Return [X, Y] of the center of cell containing provided text 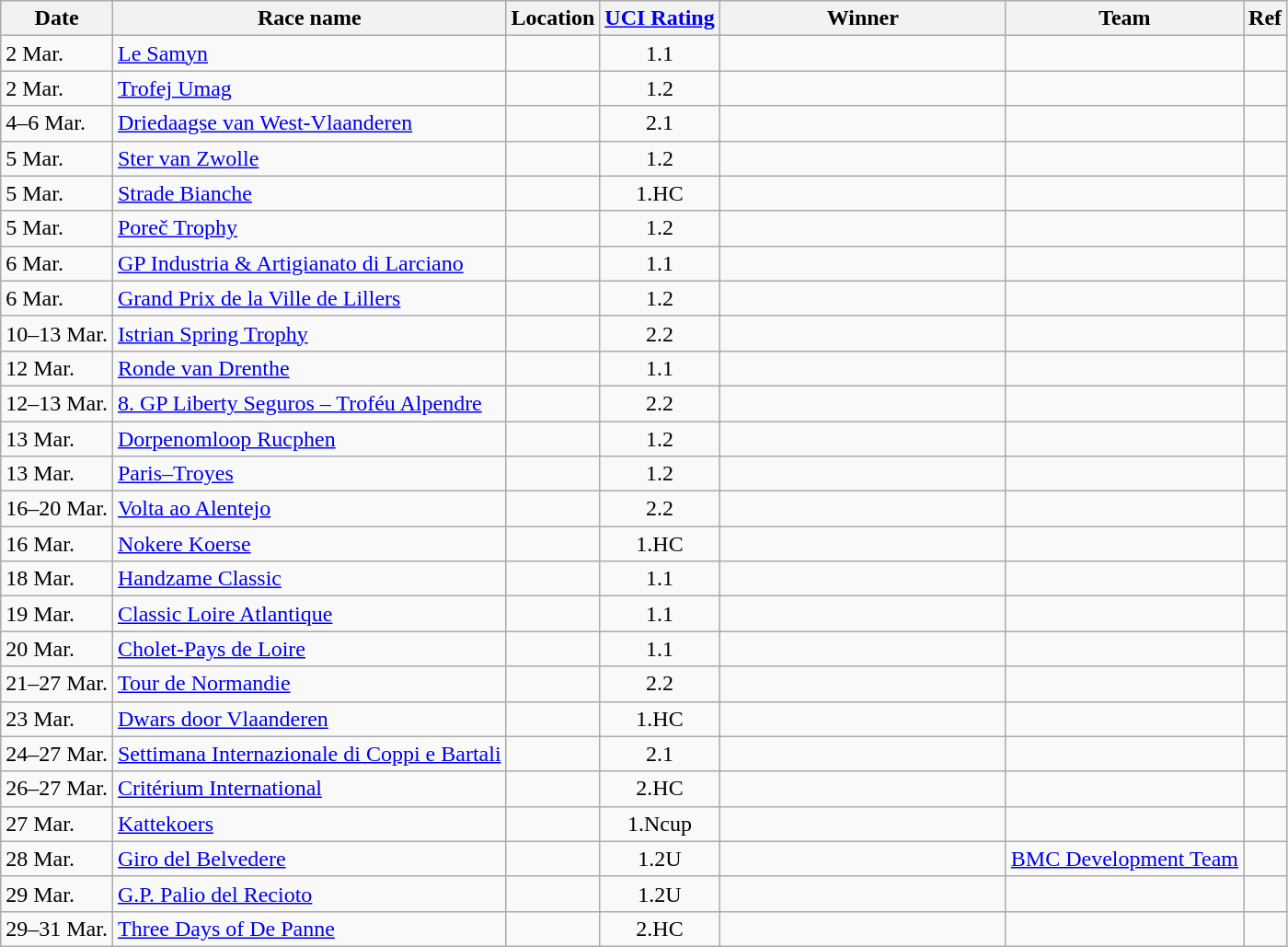
Team [1124, 18]
Date [57, 18]
Ref [1266, 18]
21–27 Mar. [57, 684]
UCI Rating [660, 18]
Winner [863, 18]
12–13 Mar. [57, 403]
20 Mar. [57, 649]
16 Mar. [57, 544]
Grand Prix de la Ville de Lillers [309, 298]
Tour de Normandie [309, 684]
Nokere Koerse [309, 544]
4–6 Mar. [57, 123]
Ster van Zwolle [309, 158]
12 Mar. [57, 368]
Three Days of De Panne [309, 929]
19 Mar. [57, 614]
8. GP Liberty Seguros – Troféu Alpendre [309, 403]
Handzame Classic [309, 579]
BMC Development Team [1124, 859]
Settimana Internazionale di Coppi e Bartali [309, 754]
28 Mar. [57, 859]
16–20 Mar. [57, 509]
Poreč Trophy [309, 228]
Volta ao Alentejo [309, 509]
29–31 Mar. [57, 929]
G.P. Palio del Recioto [309, 894]
Ronde van Drenthe [309, 368]
27 Mar. [57, 824]
18 Mar. [57, 579]
Paris–Troyes [309, 474]
Driedaagse van West-Vlaanderen [309, 123]
Dorpenomloop Rucphen [309, 439]
Kattekoers [309, 824]
Trofej Umag [309, 88]
24–27 Mar. [57, 754]
10–13 Mar. [57, 333]
Critérium International [309, 789]
26–27 Mar. [57, 789]
1.Ncup [660, 824]
Dwars door Vlaanderen [309, 719]
Le Samyn [309, 53]
Cholet-Pays de Loire [309, 649]
23 Mar. [57, 719]
GP Industria & Artigianato di Larciano [309, 263]
Istrian Spring Trophy [309, 333]
Race name [309, 18]
Strade Bianche [309, 193]
Giro del Belvedere [309, 859]
Location [553, 18]
29 Mar. [57, 894]
Classic Loire Atlantique [309, 614]
